Capture the cell that displays the provided text and extract its [X, Y] central coordinate. 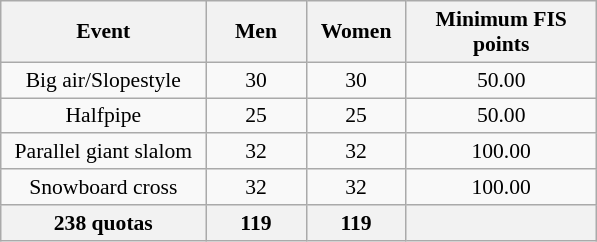
238 quotas [104, 223]
Halfpipe [104, 116]
Snowboard cross [104, 187]
Minimum FIS points [501, 32]
Big air/Slopestyle [104, 80]
Parallel giant slalom [104, 152]
Men [256, 32]
Women [356, 32]
Event [104, 32]
